Pinpoint the cell where the given text exists, returning its (x, y) midpoint coordinate. 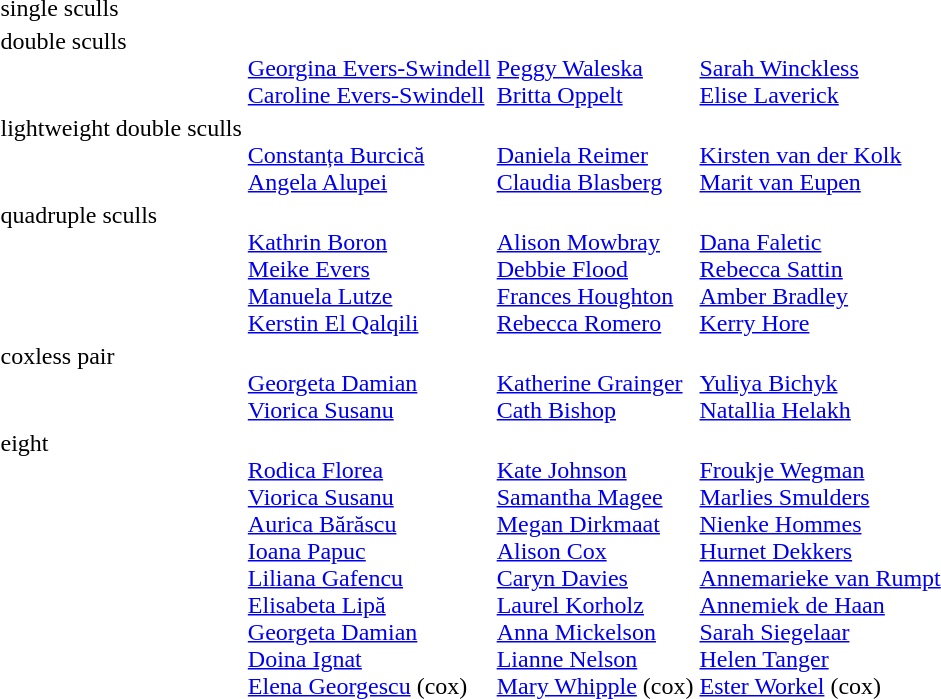
Daniela ReimerClaudia Blasberg (595, 155)
Kathrin BoronMeike EversManuela LutzeKerstin El Qalqili (369, 269)
Alison MowbrayDebbie FloodFrances HoughtonRebecca Romero (595, 269)
Georgeta DamianViorica Susanu (369, 383)
Katherine GraingerCath Bishop (595, 383)
Peggy WaleskaBritta Oppelt (595, 68)
Constanța BurcicăAngela Alupei (369, 155)
Georgina Evers-SwindellCaroline Evers-Swindell (369, 68)
